Find where the given text appears and provide that cell's center as (X, Y) coordinate. 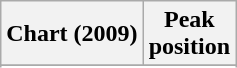
Peakposition (189, 34)
Chart (2009) (72, 34)
